Provide the (X, Y) coordinate of the cell's center where the given text is located.  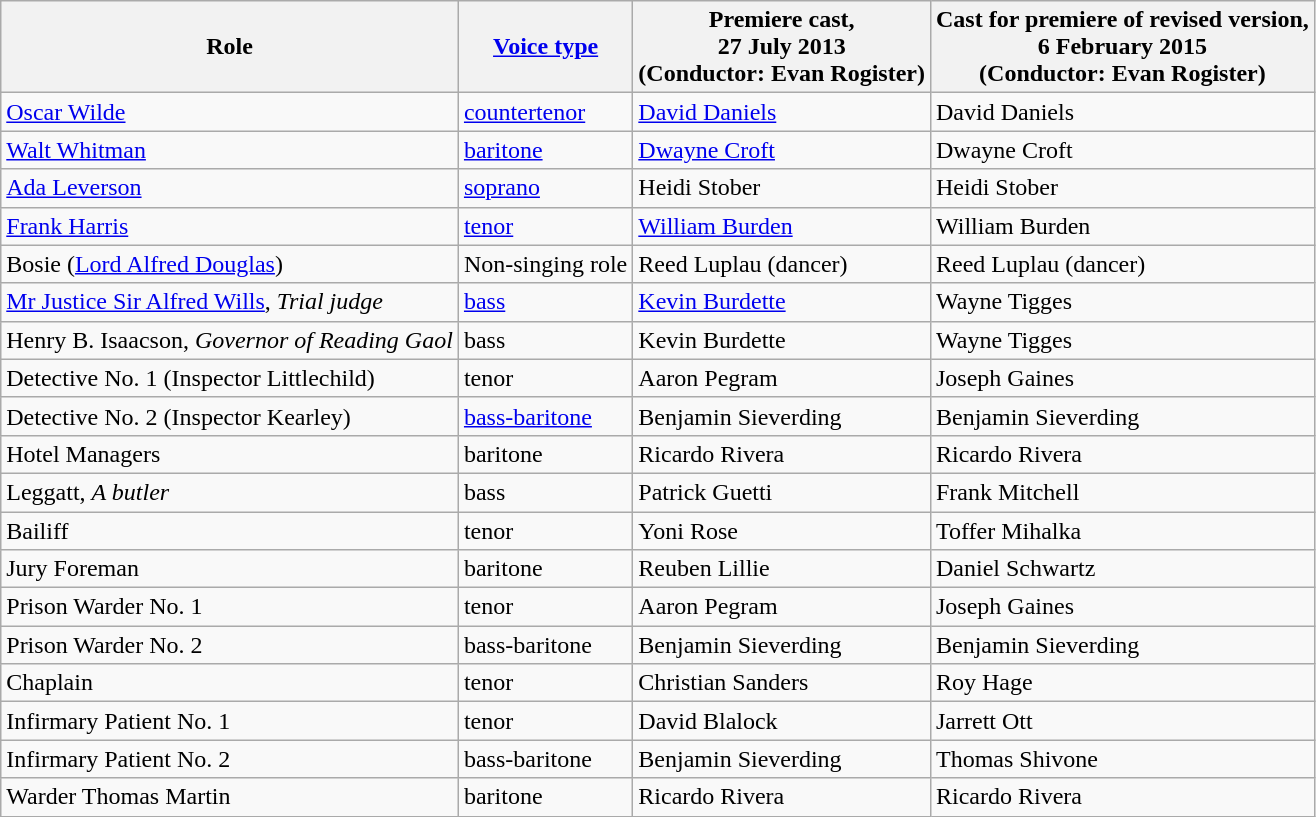
Non-singing role (545, 264)
David Blalock (782, 721)
Christian Sanders (782, 683)
Daniel Schwartz (1122, 569)
Roy Hage (1122, 683)
countertenor (545, 112)
Prison Warder No. 2 (230, 645)
Hotel Managers (230, 454)
Frank Harris (230, 226)
Infirmary Patient No. 1 (230, 721)
Role (230, 47)
Leggatt, A butler (230, 492)
Jury Foreman (230, 569)
Thomas Shivone (1122, 759)
Patrick Guetti (782, 492)
Oscar Wilde (230, 112)
Prison Warder No. 1 (230, 607)
Cast for premiere of revised version,6 February 2015(Conductor: Evan Rogister) (1122, 47)
Yoni Rose (782, 531)
Mr Justice Sir Alfred Wills, Trial judge (230, 302)
Voice type (545, 47)
Toffer Mihalka (1122, 531)
Warder Thomas Martin (230, 797)
Detective No. 2 (Inspector Kearley) (230, 416)
Bailiff (230, 531)
Henry B. Isaacson, Governor of Reading Gaol (230, 340)
Walt Whitman (230, 150)
Bosie (Lord Alfred Douglas) (230, 264)
Detective No. 1 (Inspector Littlechild) (230, 378)
Infirmary Patient No. 2 (230, 759)
Reuben Lillie (782, 569)
Premiere cast,27 July 2013(Conductor: Evan Rogister) (782, 47)
Jarrett Ott (1122, 721)
Frank Mitchell (1122, 492)
Chaplain (230, 683)
Ada Leverson (230, 188)
soprano (545, 188)
